Locate the cell with the specified text and output its (x, y) center coordinate. 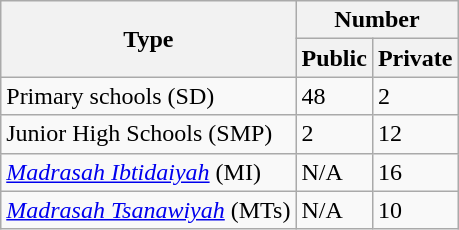
Primary schools (SD) (148, 96)
Public (334, 58)
16 (415, 172)
10 (415, 210)
Number (377, 20)
Madrasah Ibtidaiyah (MI) (148, 172)
Type (148, 39)
Madrasah Tsanawiyah (MTs) (148, 210)
48 (334, 96)
12 (415, 134)
Junior High Schools (SMP) (148, 134)
Private (415, 58)
